Output the [X, Y] coordinate of the center of the cell containing the given text.  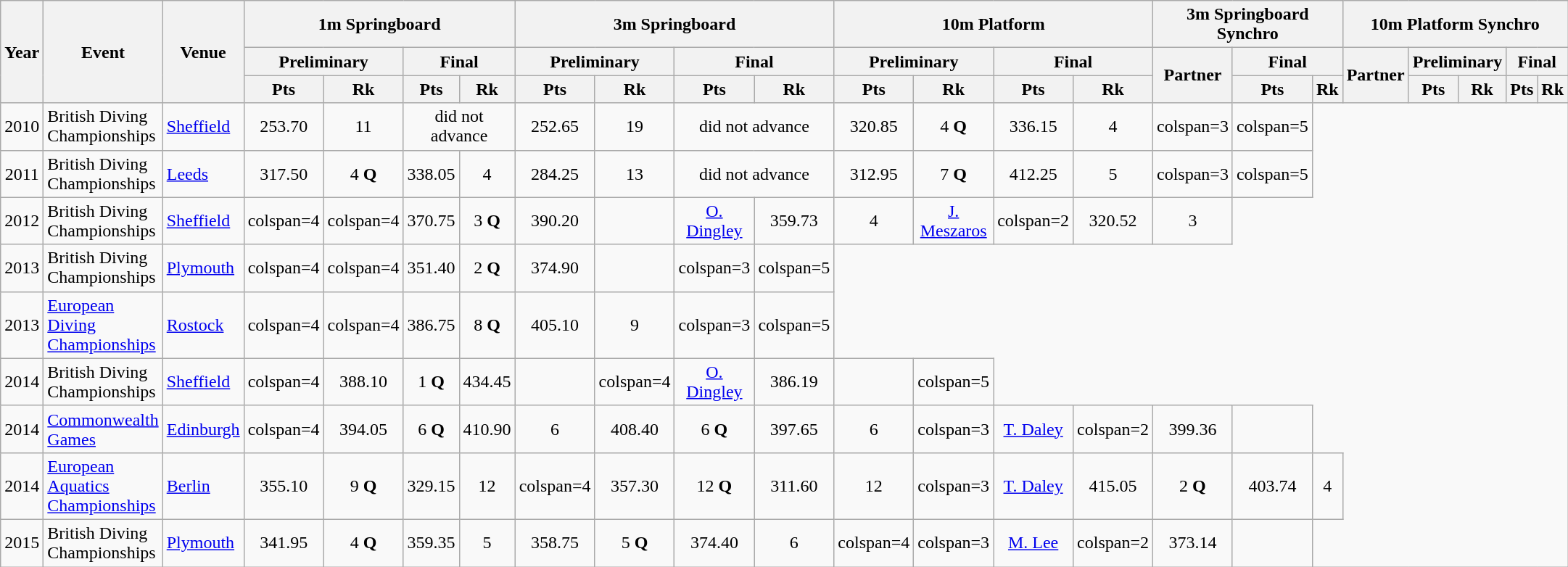
3 [1193, 220]
11 [363, 126]
415.05 [1113, 486]
252.65 [555, 126]
351.40 [431, 268]
386.75 [431, 325]
Rostock [203, 325]
397.65 [794, 429]
388.10 [363, 381]
Commonwealth Games [103, 429]
412.25 [1033, 174]
10m Platform Synchro [1455, 25]
320.85 [874, 126]
3m Springboard [674, 25]
1m Springboard [379, 25]
390.20 [555, 220]
373.14 [1193, 542]
3m Springboard Synchro [1248, 25]
Edinburgh [203, 429]
7 Q [954, 174]
9 Q [363, 486]
408.40 [635, 429]
19 [635, 126]
403.74 [1272, 486]
320.52 [1113, 220]
410.90 [487, 429]
338.05 [431, 174]
317.50 [284, 174]
359.35 [431, 542]
European Diving Championships [103, 325]
8 Q [487, 325]
434.45 [487, 381]
J. Meszaros [954, 220]
359.73 [794, 220]
Year [22, 52]
399.36 [1193, 429]
5 Q [635, 542]
357.30 [635, 486]
M. Lee [1033, 542]
9 [635, 325]
374.90 [555, 268]
Leeds [203, 174]
13 [635, 174]
12 Q [714, 486]
311.60 [794, 486]
2011 [22, 174]
2015 [22, 542]
341.95 [284, 542]
3 Q [487, 220]
Venue [203, 52]
284.25 [555, 174]
358.75 [555, 542]
336.15 [1033, 126]
2010 [22, 126]
10m Platform [994, 25]
405.10 [555, 325]
Berlin [203, 486]
394.05 [363, 429]
253.70 [284, 126]
386.19 [794, 381]
329.15 [431, 486]
1 Q [431, 381]
European Aquatics Championships [103, 486]
370.75 [431, 220]
374.40 [714, 542]
2012 [22, 220]
355.10 [284, 486]
Event [103, 52]
312.95 [874, 174]
